Capture the cell that displays the provided text and extract its [x, y] central coordinate. 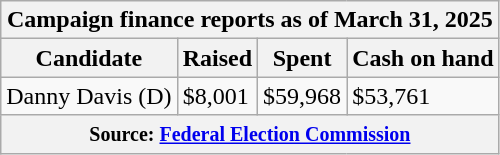
$53,761 [423, 96]
Spent [302, 58]
Danny Davis (D) [89, 96]
Cash on hand [423, 58]
Campaign finance reports as of March 31, 2025 [250, 20]
Source: Federal Election Commission [250, 134]
Candidate [89, 58]
Raised [217, 58]
$8,001 [217, 96]
$59,968 [302, 96]
